From the cell containing the given text, extract its center point as (X, Y) coordinate. 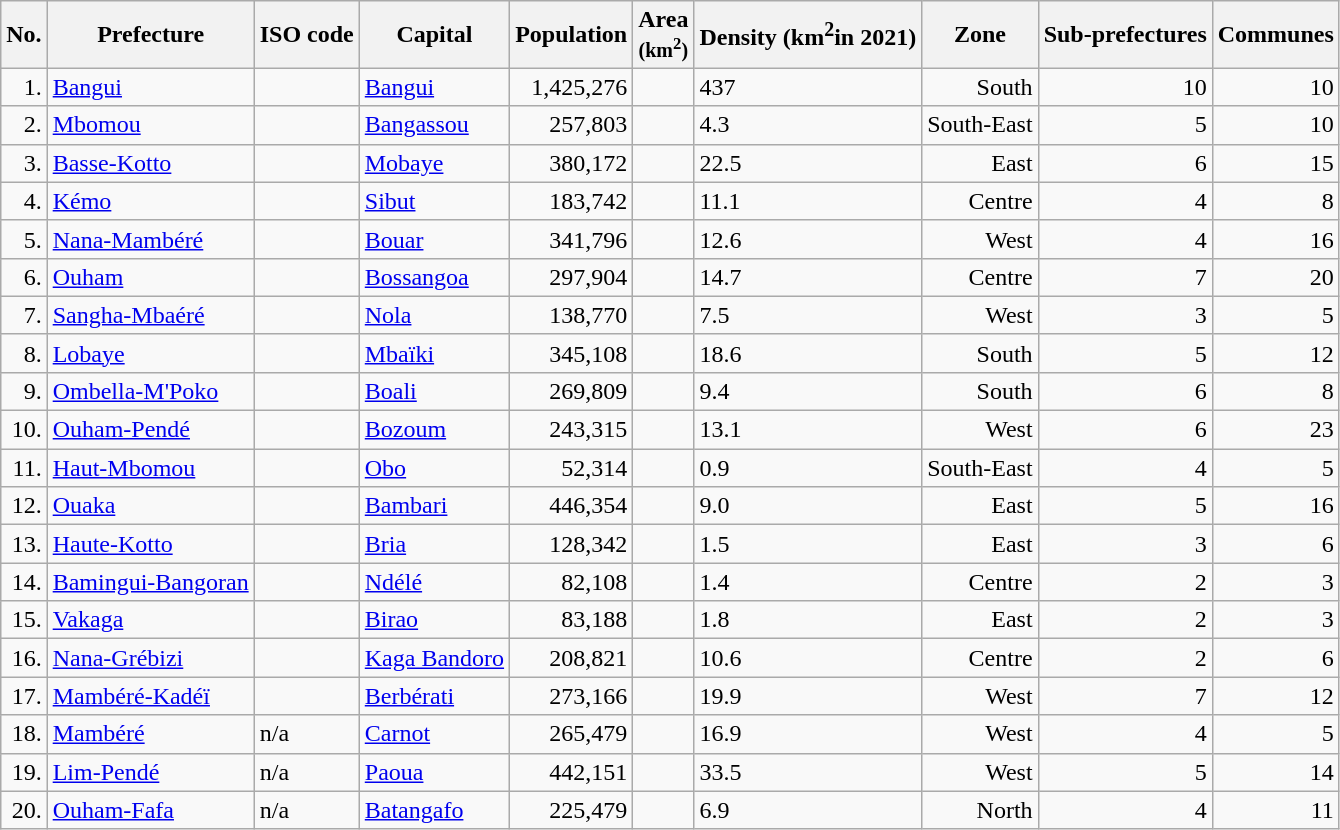
10.6 (808, 658)
Kémo (150, 201)
16. (24, 658)
Mambéré-Kadéï (150, 696)
8. (24, 353)
13. (24, 544)
Birao (434, 620)
Paoua (434, 772)
6. (24, 277)
22.5 (808, 163)
23 (1276, 430)
297,904 (572, 277)
North (980, 810)
Haut-Mbomou (150, 468)
Lobaye (150, 353)
14 (1276, 772)
19.9 (808, 696)
Mbomou (150, 125)
Berbérati (434, 696)
7. (24, 315)
Ouham-Pendé (150, 430)
14.7 (808, 277)
Zone (980, 34)
10. (24, 430)
9.4 (808, 391)
11.1 (808, 201)
Ouaka (150, 506)
128,342 (572, 544)
Bangassou (434, 125)
No. (24, 34)
Prefecture (150, 34)
Sub-prefectures (1125, 34)
11 (1276, 810)
Boali (434, 391)
11. (24, 468)
1. (24, 87)
183,742 (572, 201)
33.5 (808, 772)
52,314 (572, 468)
Area (km2) (664, 34)
17. (24, 696)
Ouham (150, 277)
Bria (434, 544)
19. (24, 772)
225,479 (572, 810)
4.3 (808, 125)
7.5 (808, 315)
12. (24, 506)
345,108 (572, 353)
1,425,276 (572, 87)
1.8 (808, 620)
15. (24, 620)
446,354 (572, 506)
ISO code (306, 34)
4. (24, 201)
Bouar (434, 239)
83,188 (572, 620)
265,479 (572, 734)
6.9 (808, 810)
Ombella-M'Poko (150, 391)
Mobaye (434, 163)
3. (24, 163)
437 (808, 87)
257,803 (572, 125)
442,151 (572, 772)
Sibut (434, 201)
Nola (434, 315)
14. (24, 582)
18. (24, 734)
Mambéré (150, 734)
20 (1276, 277)
Lim-Pendé (150, 772)
1.5 (808, 544)
243,315 (572, 430)
269,809 (572, 391)
0.9 (808, 468)
380,172 (572, 163)
Obo (434, 468)
Bamingui-Bangoran (150, 582)
9.0 (808, 506)
Basse-Kotto (150, 163)
138,770 (572, 315)
Density (km2in 2021) (808, 34)
82,108 (572, 582)
20. (24, 810)
15 (1276, 163)
2. (24, 125)
341,796 (572, 239)
18.6 (808, 353)
Ouham-Fafa (150, 810)
Capital (434, 34)
Communes (1276, 34)
Sangha-Mbaéré (150, 315)
Nana-Grébizi (150, 658)
Bozoum (434, 430)
Population (572, 34)
Bambari (434, 506)
Nana-Mambéré (150, 239)
Mbaïki (434, 353)
Batangafo (434, 810)
273,166 (572, 696)
208,821 (572, 658)
Bossangoa (434, 277)
Kaga Bandoro (434, 658)
Ndélé (434, 582)
1.4 (808, 582)
9. (24, 391)
12.6 (808, 239)
Carnot (434, 734)
Haute-Kotto (150, 544)
5. (24, 239)
16.9 (808, 734)
Vakaga (150, 620)
13.1 (808, 430)
